Determine the (X, Y) coordinate at the center of the cell enclosing the given text.  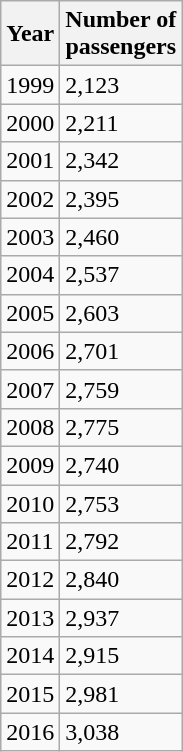
2000 (30, 123)
2,981 (121, 694)
2012 (30, 580)
2013 (30, 618)
2002 (30, 199)
2001 (30, 161)
2,840 (121, 580)
2,211 (121, 123)
2,775 (121, 427)
2004 (30, 275)
2015 (30, 694)
2014 (30, 656)
2,701 (121, 351)
2,937 (121, 618)
2,603 (121, 313)
3,038 (121, 732)
2003 (30, 237)
2,342 (121, 161)
2009 (30, 465)
2,740 (121, 465)
2007 (30, 389)
Number ofpassengers (121, 34)
2011 (30, 542)
1999 (30, 85)
2016 (30, 732)
Year (30, 34)
2,915 (121, 656)
2,395 (121, 199)
2005 (30, 313)
2,792 (121, 542)
2,753 (121, 503)
2010 (30, 503)
2,123 (121, 85)
2006 (30, 351)
2,460 (121, 237)
2,537 (121, 275)
2008 (30, 427)
2,759 (121, 389)
